Return [X, Y] of the center of cell containing provided text 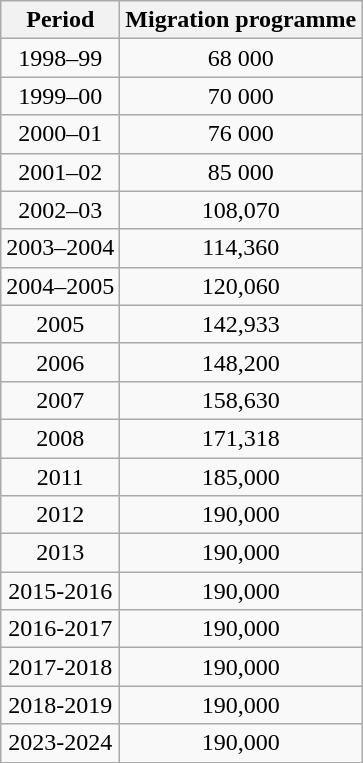
2000–01 [60, 134]
1998–99 [60, 58]
2018-2019 [60, 705]
2006 [60, 362]
108,070 [241, 210]
171,318 [241, 438]
114,360 [241, 248]
2004–2005 [60, 286]
70 000 [241, 96]
2005 [60, 324]
Migration programme [241, 20]
2016-2017 [60, 629]
2007 [60, 400]
2012 [60, 515]
2013 [60, 553]
185,000 [241, 477]
2023-2024 [60, 743]
76 000 [241, 134]
142,933 [241, 324]
2008 [60, 438]
1999–00 [60, 96]
2002–03 [60, 210]
2003–2004 [60, 248]
2015-2016 [60, 591]
Period [60, 20]
68 000 [241, 58]
158,630 [241, 400]
120,060 [241, 286]
2011 [60, 477]
148,200 [241, 362]
2001–02 [60, 172]
85 000 [241, 172]
2017-2018 [60, 667]
